Search for the cell housing the specified text and yield its (x, y) center coordinate. 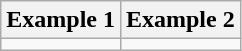
Example 2 (180, 20)
Example 1 (61, 20)
